Locate the cell with the specified text and output its (X, Y) center coordinate. 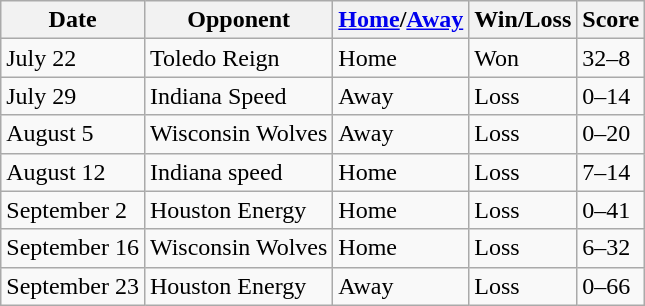
Opponent (238, 20)
0–14 (611, 96)
Toledo Reign (238, 58)
6–32 (611, 248)
August 5 (73, 134)
Indiana Speed (238, 96)
Won (523, 58)
Score (611, 20)
0–20 (611, 134)
Home/Away (401, 20)
Win/Loss (523, 20)
September 23 (73, 286)
Indiana speed (238, 172)
August 12 (73, 172)
7–14 (611, 172)
32–8 (611, 58)
July 29 (73, 96)
September 2 (73, 210)
0–66 (611, 286)
July 22 (73, 58)
September 16 (73, 248)
0–41 (611, 210)
Date (73, 20)
